Output the (X, Y) coordinate of the center of the cell containing the given text.  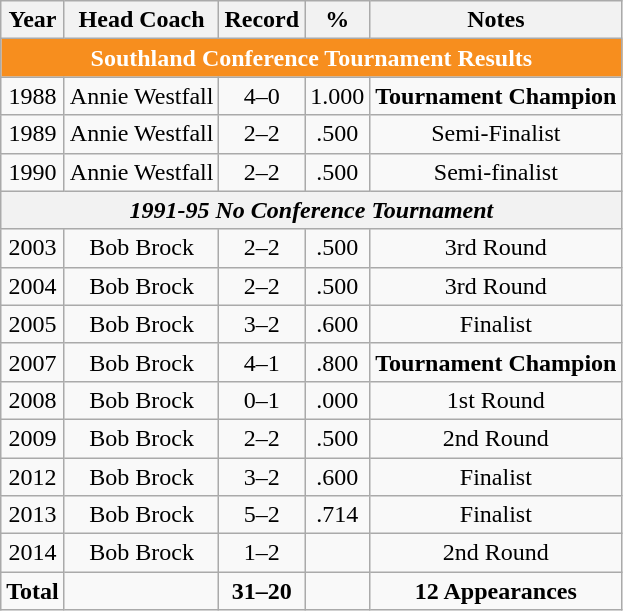
12 Appearances (496, 591)
2008 (33, 400)
2014 (33, 553)
Head Coach (142, 20)
2004 (33, 286)
Record (262, 20)
2003 (33, 248)
Semi-finalist (496, 172)
Southland Conference Tournament Results (312, 58)
Year (33, 20)
.000 (338, 400)
2012 (33, 477)
Total (33, 591)
2007 (33, 362)
Semi-Finalist (496, 134)
Notes (496, 20)
1990 (33, 172)
1–2 (262, 553)
31–20 (262, 591)
4–1 (262, 362)
1st Round (496, 400)
1.000 (338, 96)
1989 (33, 134)
.714 (338, 515)
5–2 (262, 515)
4–0 (262, 96)
% (338, 20)
.800 (338, 362)
1988 (33, 96)
2005 (33, 324)
1991-95 No Conference Tournament (312, 210)
2013 (33, 515)
0–1 (262, 400)
2009 (33, 438)
